Locate the cell with the specified text and output its (x, y) center coordinate. 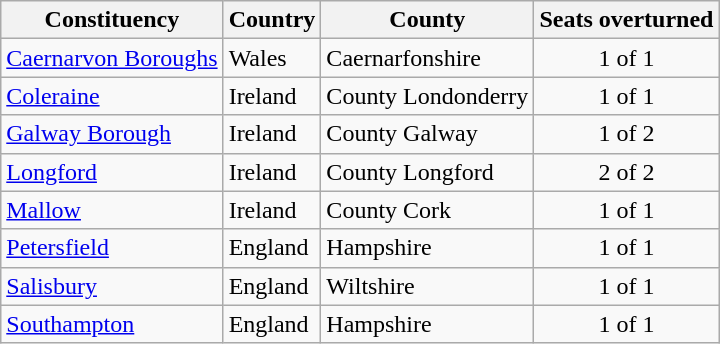
Longford (112, 172)
Caernarfonshire (428, 58)
Country (272, 20)
2 of 2 (626, 172)
Caernarvon Boroughs (112, 58)
County Londonderry (428, 96)
Salisbury (112, 286)
Southampton (112, 324)
County Cork (428, 210)
County Galway (428, 134)
Galway Borough (112, 134)
Mallow (112, 210)
1 of 2 (626, 134)
Coleraine (112, 96)
Constituency (112, 20)
Wiltshire (428, 286)
Petersfield (112, 248)
County (428, 20)
County Longford (428, 172)
Seats overturned (626, 20)
Wales (272, 58)
